Identify which cell holds the provided text, then report its (x, y) central coordinate. 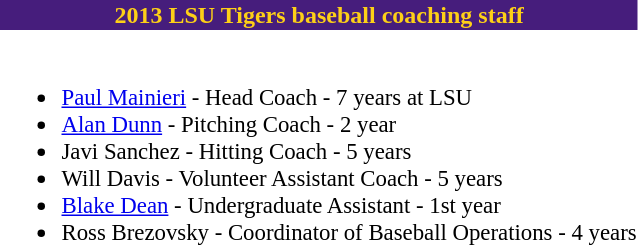
2013 LSU Tigers baseball coaching staff (319, 15)
